Output the [x, y] coordinate of the center of the cell containing the given text.  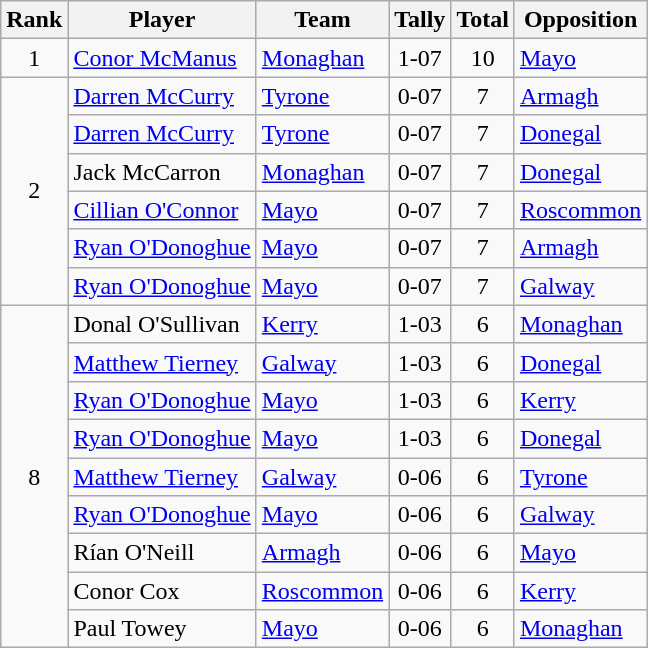
1 [34, 58]
10 [483, 58]
Team [322, 20]
1-07 [420, 58]
Jack McCarron [162, 172]
2 [34, 191]
Conor Cox [162, 591]
Donal O'Sullivan [162, 324]
Paul Towey [162, 629]
Cillian O'Connor [162, 210]
Tally [420, 20]
Conor McManus [162, 58]
Opposition [580, 20]
Rank [34, 20]
Player [162, 20]
Total [483, 20]
Rían O'Neill [162, 553]
8 [34, 476]
